Return [x, y] of the center of cell containing provided text 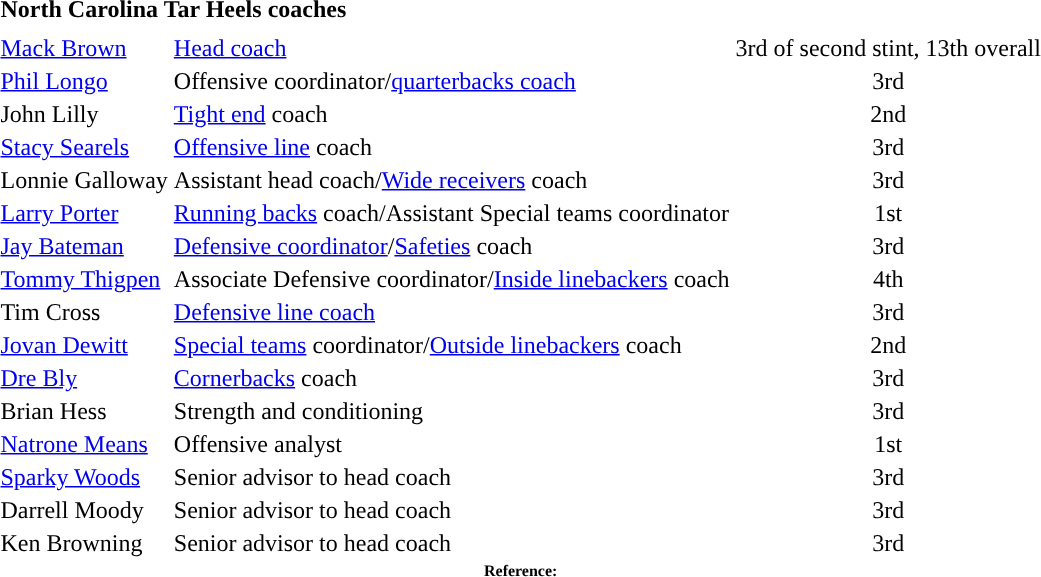
Offensive coordinator/quarterbacks coach [452, 81]
Cornerbacks coach [452, 378]
Special teams coordinator/Outside linebackers coach [452, 345]
Running backs coach/Assistant Special teams coordinator [452, 213]
Defensive line coach [452, 312]
Assistant head coach/Wide receivers coach [452, 180]
Strength and conditioning [452, 411]
Defensive coordinator/Safeties coach [452, 246]
Tight end coach [452, 114]
Offensive line coach [452, 147]
Offensive analyst [452, 444]
Head coach [452, 48]
Associate Defensive coordinator/Inside linebackers coach [452, 279]
